Scan for the cell matching the given text and deliver its [x, y] coordinate at center. 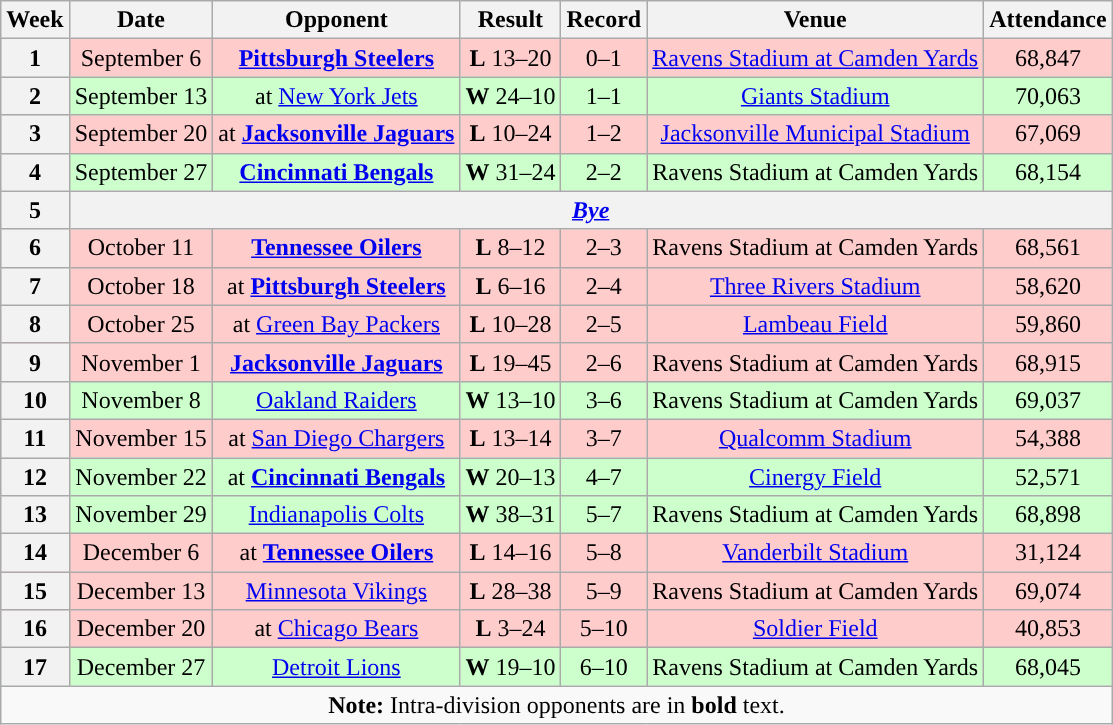
Opponent [336, 20]
W 19–10 [510, 667]
1 [35, 58]
68,915 [1048, 362]
2–3 [604, 248]
November 8 [141, 400]
L 14–16 [510, 553]
Giants Stadium [816, 96]
2–4 [604, 286]
11 [35, 438]
September 27 [141, 172]
68,898 [1048, 515]
10 [35, 400]
1–2 [604, 134]
December 13 [141, 591]
15 [35, 591]
Date [141, 20]
68,154 [1048, 172]
at Cincinnati Bengals [336, 477]
6 [35, 248]
Result [510, 20]
W 31–24 [510, 172]
2 [35, 96]
5–8 [604, 553]
at Green Bay Packers [336, 324]
W 20–13 [510, 477]
69,074 [1048, 591]
Pittsburgh Steelers [336, 58]
Detroit Lions [336, 667]
at San Diego Chargers [336, 438]
5–7 [604, 515]
Attendance [1048, 20]
Vanderbilt Stadium [816, 553]
8 [35, 324]
L 28–38 [510, 591]
Three Rivers Stadium [816, 286]
W 13–10 [510, 400]
September 20 [141, 134]
L 3–24 [510, 629]
at Pittsburgh Steelers [336, 286]
1–1 [604, 96]
68,847 [1048, 58]
Jacksonville Municipal Stadium [816, 134]
5–9 [604, 591]
Indianapolis Colts [336, 515]
16 [35, 629]
September 6 [141, 58]
31,124 [1048, 553]
6–10 [604, 667]
0–1 [604, 58]
7 [35, 286]
L 10–24 [510, 134]
58,620 [1048, 286]
L 10–28 [510, 324]
67,069 [1048, 134]
2–2 [604, 172]
Oakland Raiders [336, 400]
5–10 [604, 629]
November 1 [141, 362]
Jacksonville Jaguars [336, 362]
Bye [590, 210]
L 6–16 [510, 286]
Week [35, 20]
17 [35, 667]
November 22 [141, 477]
at Jacksonville Jaguars [336, 134]
December 6 [141, 553]
October 11 [141, 248]
October 18 [141, 286]
L 13–14 [510, 438]
3–7 [604, 438]
68,561 [1048, 248]
at New York Jets [336, 96]
69,037 [1048, 400]
Soldier Field [816, 629]
at Tennessee Oilers [336, 553]
November 29 [141, 515]
9 [35, 362]
4 [35, 172]
Venue [816, 20]
November 15 [141, 438]
Cinergy Field [816, 477]
Record [604, 20]
2–6 [604, 362]
12 [35, 477]
L 19–45 [510, 362]
5 [35, 210]
December 20 [141, 629]
October 25 [141, 324]
September 13 [141, 96]
December 27 [141, 667]
Tennessee Oilers [336, 248]
4–7 [604, 477]
L 8–12 [510, 248]
2–5 [604, 324]
40,853 [1048, 629]
W 24–10 [510, 96]
at Chicago Bears [336, 629]
59,860 [1048, 324]
L 13–20 [510, 58]
68,045 [1048, 667]
Note: Intra-division opponents are in bold text. [556, 705]
3 [35, 134]
54,388 [1048, 438]
W 38–31 [510, 515]
3–6 [604, 400]
70,063 [1048, 96]
13 [35, 515]
Qualcomm Stadium [816, 438]
52,571 [1048, 477]
Lambeau Field [816, 324]
Cincinnati Bengals [336, 172]
Minnesota Vikings [336, 591]
14 [35, 553]
